Extract the (x, y) coordinate from the center of the cell holding the provided text.  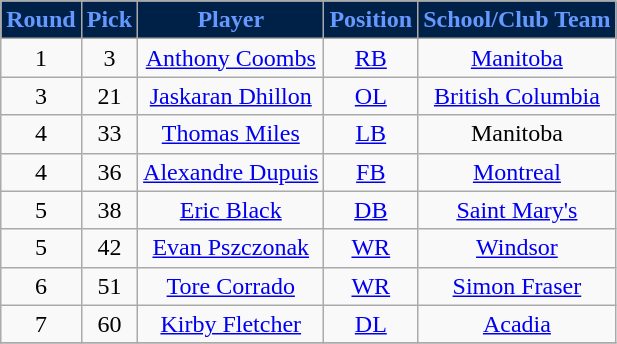
Alexandre Dupuis (231, 172)
Jaskaran Dhillon (231, 96)
DB (371, 210)
Position (371, 20)
6 (41, 286)
Player (231, 20)
1 (41, 58)
Pick (109, 20)
7 (41, 324)
Montreal (517, 172)
British Columbia (517, 96)
33 (109, 134)
Saint Mary's (517, 210)
Thomas Miles (231, 134)
Simon Fraser (517, 286)
LB (371, 134)
OL (371, 96)
Round (41, 20)
38 (109, 210)
DL (371, 324)
RB (371, 58)
51 (109, 286)
Evan Pszczonak (231, 248)
Tore Corrado (231, 286)
Windsor (517, 248)
Acadia (517, 324)
60 (109, 324)
36 (109, 172)
FB (371, 172)
Eric Black (231, 210)
21 (109, 96)
School/Club Team (517, 20)
Anthony Coombs (231, 58)
42 (109, 248)
Kirby Fletcher (231, 324)
